For the text-containing cell, return its midpoint in [X, Y] coordinate format. 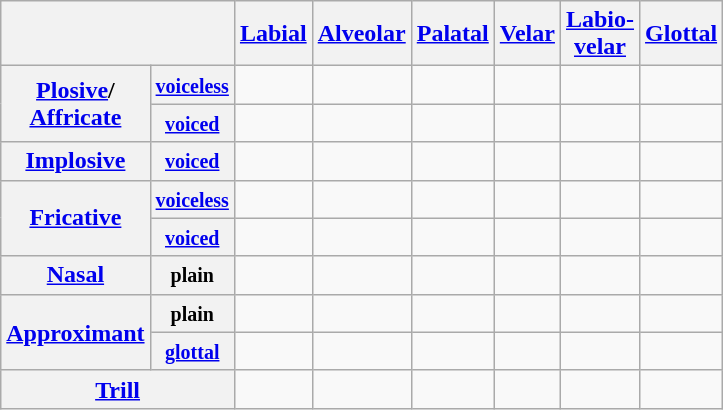
Labio-velar [600, 34]
Palatal [452, 34]
Labial [273, 34]
Fricative [76, 218]
Implosive [76, 161]
Glottal [682, 34]
Plosive/Affricate [76, 104]
Approximant [76, 332]
Velar [527, 34]
glottal [192, 351]
Nasal [76, 275]
Alveolar [362, 34]
Trill [118, 389]
